Return the [X, Y] coordinate for the center point of the cell that contains the specified text.  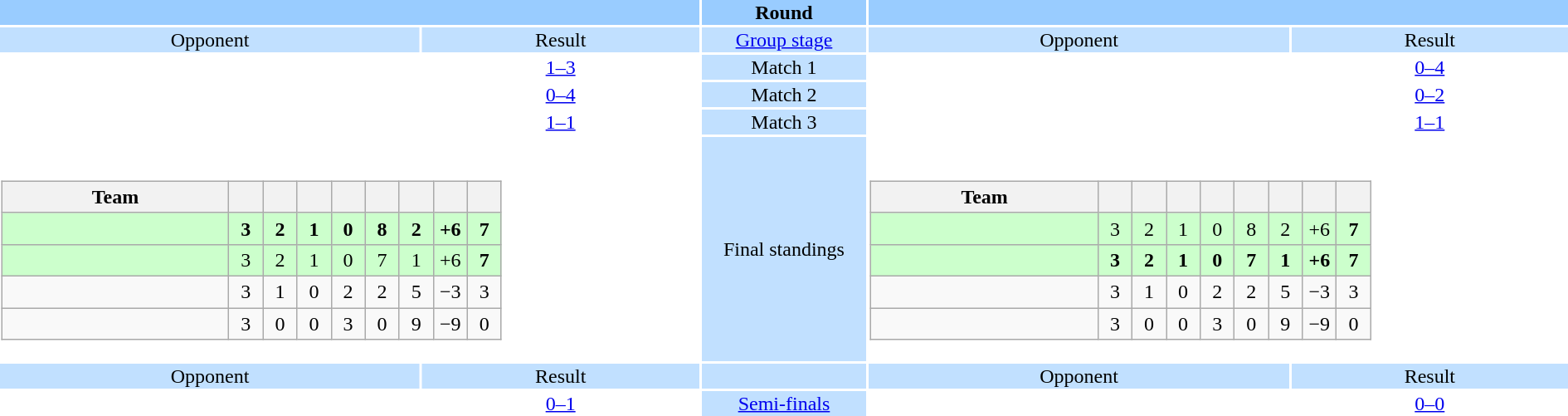
0–1 [561, 404]
Round [783, 12]
Match 2 [783, 95]
Semi-finals [783, 404]
1–3 [561, 67]
Match 3 [783, 122]
0–2 [1430, 95]
0–0 [1430, 404]
Match 1 [783, 67]
Final standings [783, 249]
Group stage [783, 40]
